Identify which cell holds the provided text, then report its [x, y] central coordinate. 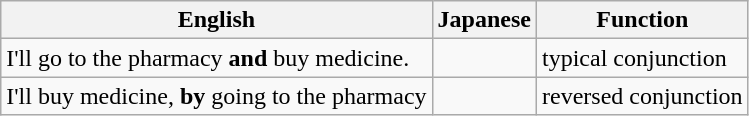
typical conjunction [642, 58]
English [216, 20]
I'll go to the pharmacy and buy medicine. [216, 58]
I'll buy medicine, by going to the pharmacy [216, 96]
Japanese [484, 20]
Function [642, 20]
reversed conjunction [642, 96]
